Search for the cell housing the specified text and yield its [X, Y] center coordinate. 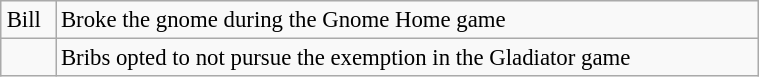
Bill [28, 20]
Broke the gnome during the Gnome Home game [408, 20]
Bribs opted to not pursue the exemption in the Gladiator game [408, 57]
